Find where the given text appears and provide that cell's center as [x, y] coordinate. 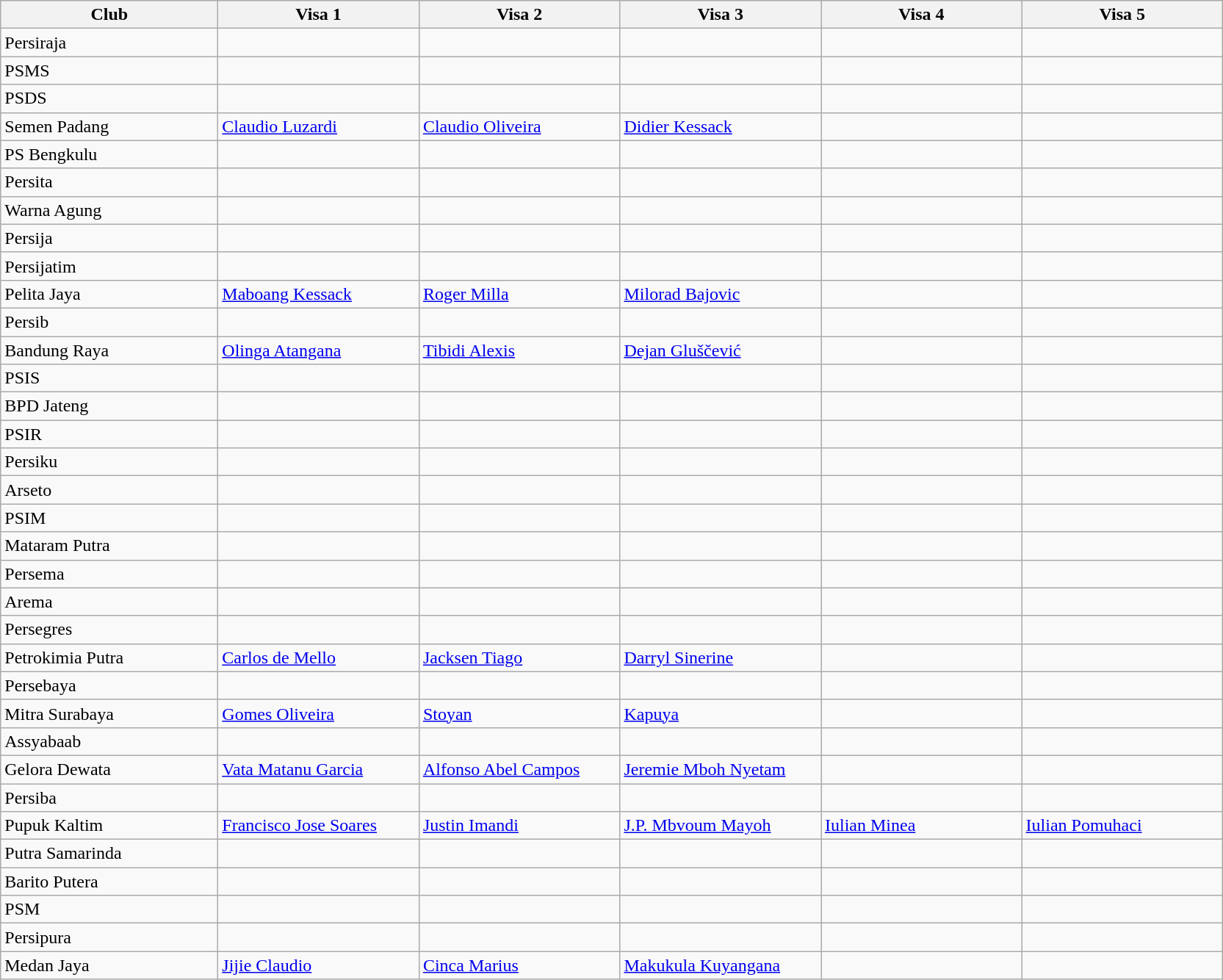
Roger Milla [519, 294]
Olinga Atangana [319, 350]
Persipura [109, 937]
Tibidi Alexis [519, 350]
PSM [109, 909]
Putra Samarinda [109, 854]
Persib [109, 322]
Visa 4 [922, 15]
Persija [109, 238]
Jeremie Mboh Nyetam [721, 769]
Milorad Bajovic [721, 294]
PSMS [109, 71]
Persiraja [109, 43]
Stoyan [519, 713]
Kapuya [721, 713]
Jacksen Tiago [519, 657]
Bandung Raya [109, 350]
BPD Jateng [109, 406]
J.P. Mbvoum Mayoh [721, 826]
PSDS [109, 98]
PSIR [109, 434]
Vata Matanu Garcia [319, 769]
Persema [109, 574]
PS Bengkulu [109, 154]
Alfonso Abel Campos [519, 769]
Medan Jaya [109, 965]
Gelora Dewata [109, 769]
Persegres [109, 630]
Dejan Gluščević [721, 350]
Visa 1 [319, 15]
Maboang Kessack [319, 294]
Pelita Jaya [109, 294]
Barito Putera [109, 882]
Pupuk Kaltim [109, 826]
Warna Agung [109, 210]
Cinca Marius [519, 965]
Claudio Oliveira [519, 126]
Persijatim [109, 266]
Assyabaab [109, 741]
Claudio Luzardi [319, 126]
Persiba [109, 797]
Petrokimia Putra [109, 657]
Justin Imandi [519, 826]
Darryl Sinerine [721, 657]
Persita [109, 182]
Visa 3 [721, 15]
Iulian Pomuhaci [1122, 826]
Persebaya [109, 685]
Carlos de Mello [319, 657]
Visa 5 [1122, 15]
Francisco Jose Soares [319, 826]
Jijie Claudio [319, 965]
Persiku [109, 462]
Iulian Minea [922, 826]
Visa 2 [519, 15]
Makukula Kuyangana [721, 965]
Mitra Surabaya [109, 713]
PSIS [109, 378]
Arseto [109, 490]
Semen Padang [109, 126]
Club [109, 15]
Didier Kessack [721, 126]
Arema [109, 602]
Gomes Oliveira [319, 713]
Mataram Putra [109, 546]
PSIM [109, 518]
